Extract the (X, Y) coordinate from the center of the cell holding the provided text.  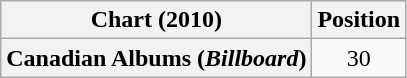
Chart (2010) (156, 20)
Position (359, 20)
30 (359, 58)
Canadian Albums (Billboard) (156, 58)
